Provide the [x, y] coordinate of the cell's center where the given text is located.  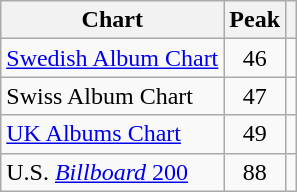
U.S. Billboard 200 [112, 172]
47 [255, 96]
Swedish Album Chart [112, 58]
46 [255, 58]
49 [255, 134]
UK Albums Chart [112, 134]
88 [255, 172]
Peak [255, 20]
Chart [112, 20]
Swiss Album Chart [112, 96]
